Extract the (X, Y) coordinate from the center of the cell holding the provided text.  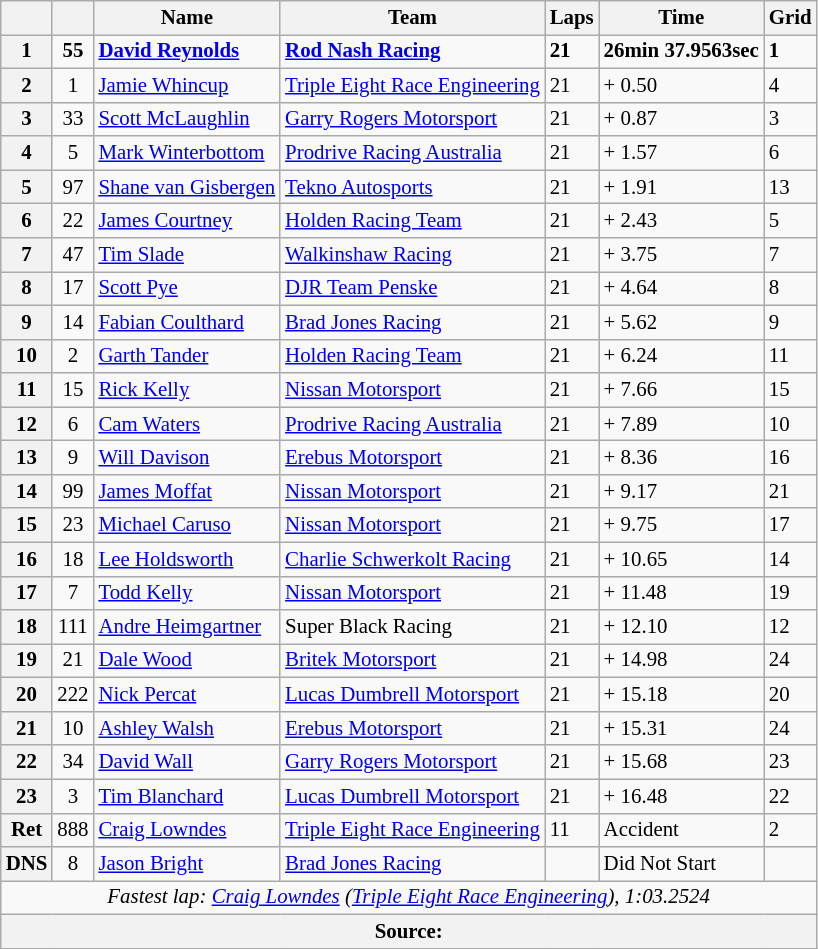
Mark Winterbottom (186, 153)
Fabian Coulthard (186, 322)
James Moffat (186, 491)
+ 11.48 (682, 593)
+ 7.89 (682, 424)
Scott Pye (186, 288)
+ 1.57 (682, 153)
Nick Percat (186, 695)
Walkinshaw Racing (412, 255)
+ 14.98 (682, 661)
+ 7.66 (682, 390)
Scott McLaughlin (186, 119)
Dale Wood (186, 661)
+ 8.36 (682, 458)
97 (72, 187)
+ 0.87 (682, 119)
Super Black Racing (412, 627)
Will Davison (186, 458)
Rod Nash Racing (412, 51)
+ 15.18 (682, 695)
Garth Tander (186, 356)
Jason Bright (186, 864)
+ 15.68 (682, 762)
Cam Waters (186, 424)
55 (72, 51)
Ret (27, 830)
+ 9.75 (682, 525)
Lee Holdsworth (186, 559)
47 (72, 255)
33 (72, 119)
99 (72, 491)
Fastest lap: Craig Lowndes (Triple Eight Race Engineering), 1:03.2524 (409, 898)
+ 2.43 (682, 221)
Britek Motorsport (412, 661)
26min 37.9563sec (682, 51)
+ 10.65 (682, 559)
+ 5.62 (682, 322)
Shane van Gisbergen (186, 187)
+ 1.91 (682, 187)
Ashley Walsh (186, 728)
+ 12.10 (682, 627)
Jamie Whincup (186, 85)
Tim Slade (186, 255)
DNS (27, 864)
Accident (682, 830)
David Reynolds (186, 51)
+ 9.17 (682, 491)
+ 4.64 (682, 288)
Tekno Autosports (412, 187)
Andre Heimgartner (186, 627)
34 (72, 762)
+ 3.75 (682, 255)
Laps (572, 18)
Source: (409, 931)
+ 0.50 (682, 85)
Craig Lowndes (186, 830)
+ 16.48 (682, 796)
111 (72, 627)
Tim Blanchard (186, 796)
Michael Caruso (186, 525)
Charlie Schwerkolt Racing (412, 559)
Team (412, 18)
+ 15.31 (682, 728)
Todd Kelly (186, 593)
James Courtney (186, 221)
222 (72, 695)
888 (72, 830)
+ 6.24 (682, 356)
DJR Team Penske (412, 288)
David Wall (186, 762)
Grid (790, 18)
Time (682, 18)
Did Not Start (682, 864)
Name (186, 18)
Rick Kelly (186, 390)
